From the cell containing the given text, extract its center point as [x, y] coordinate. 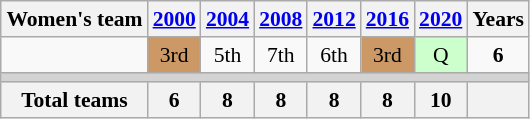
10 [440, 101]
2008 [280, 19]
Years [498, 19]
2004 [228, 19]
Q [440, 55]
2000 [174, 19]
6th [334, 55]
7th [280, 55]
Total teams [74, 101]
2020 [440, 19]
2016 [388, 19]
5th [228, 55]
Women's team [74, 19]
2012 [334, 19]
